Provide the [x, y] coordinate of the cell's center where the given text is located.  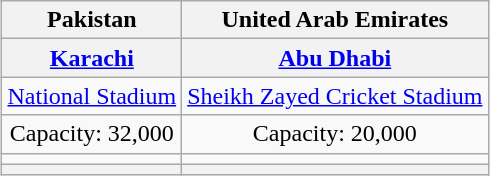
Pakistan [92, 20]
Sheikh Zayed Cricket Stadium [335, 96]
National Stadium [92, 96]
Abu Dhabi [335, 58]
Karachi [92, 58]
Capacity: 32,000 [92, 134]
Capacity: 20,000 [335, 134]
United Arab Emirates [335, 20]
